Capture the cell that displays the provided text and extract its (X, Y) central coordinate. 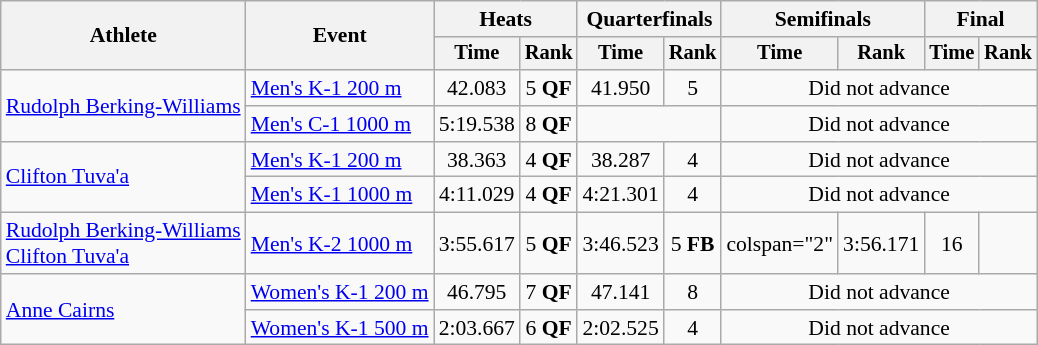
47.141 (620, 292)
38.363 (477, 160)
7 QF (549, 292)
Semifinals (822, 19)
3:55.617 (477, 244)
Rudolph Berking-Williams (124, 106)
5 (693, 88)
5 FB (693, 244)
Anne Cairns (124, 310)
4:11.029 (477, 195)
8 QF (549, 124)
38.287 (620, 160)
Athlete (124, 36)
Quarterfinals (649, 19)
Event (340, 36)
Clifton Tuva'a (124, 178)
Men's C-1 1000 m (340, 124)
colspan="2" (780, 244)
8 (693, 292)
41.950 (620, 88)
42.083 (477, 88)
Men's K-2 1000 m (340, 244)
4:21.301 (620, 195)
Heats (506, 19)
46.795 (477, 292)
16 (952, 244)
5:19.538 (477, 124)
Women's K-1 200 m (340, 292)
Rudolph Berking-WilliamsClifton Tuva'a (124, 244)
3:46.523 (620, 244)
Men's K-1 1000 m (340, 195)
3:56.171 (881, 244)
Final (980, 19)
